From the cell containing the given text, extract its center point as [X, Y] coordinate. 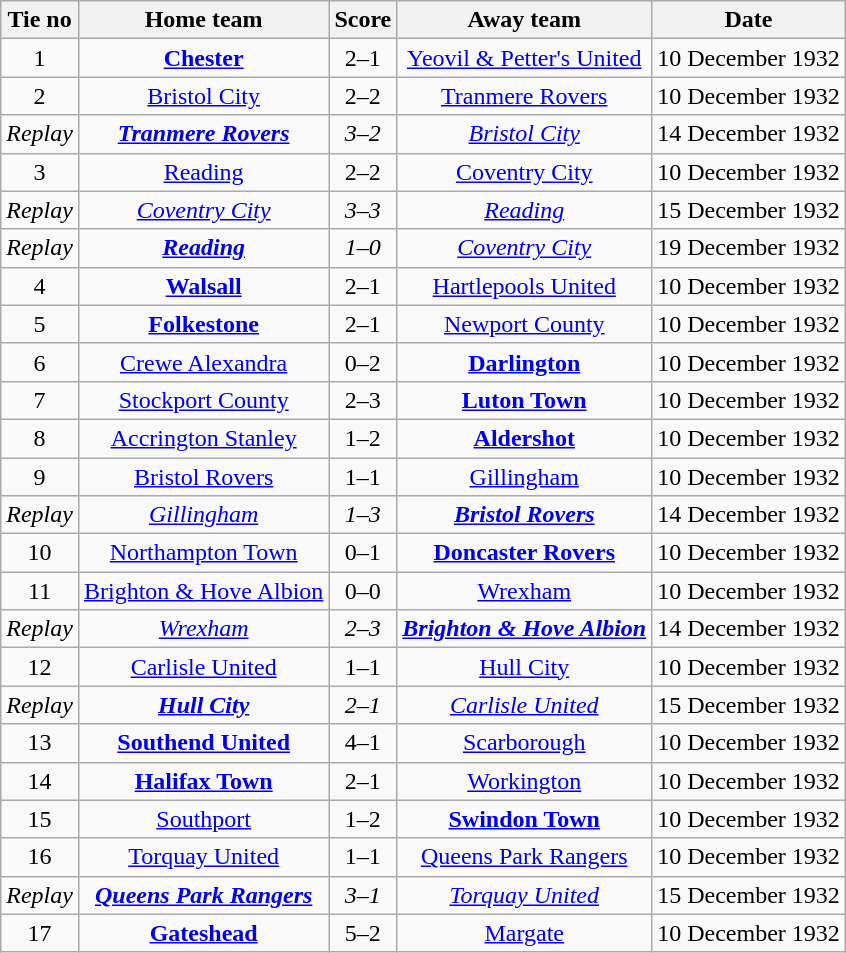
Score [363, 20]
1–0 [363, 248]
5 [40, 324]
3–2 [363, 134]
17 [40, 933]
Yeovil & Petter's United [524, 58]
14 [40, 781]
Workington [524, 781]
11 [40, 591]
Darlington [524, 362]
Margate [524, 933]
3–3 [363, 210]
Away team [524, 20]
5–2 [363, 933]
Gateshead [203, 933]
Aldershot [524, 438]
15 [40, 819]
4–1 [363, 743]
Swindon Town [524, 819]
Folkestone [203, 324]
Newport County [524, 324]
9 [40, 477]
0–0 [363, 591]
Home team [203, 20]
Date [749, 20]
Luton Town [524, 400]
Chester [203, 58]
1 [40, 58]
10 [40, 553]
0–2 [363, 362]
Accrington Stanley [203, 438]
Tie no [40, 20]
Hartlepools United [524, 286]
Doncaster Rovers [524, 553]
6 [40, 362]
0–1 [363, 553]
19 December 1932 [749, 248]
1–3 [363, 515]
Walsall [203, 286]
8 [40, 438]
13 [40, 743]
Northampton Town [203, 553]
Scarborough [524, 743]
16 [40, 857]
7 [40, 400]
Halifax Town [203, 781]
Southport [203, 819]
3–1 [363, 895]
Crewe Alexandra [203, 362]
2 [40, 96]
12 [40, 667]
Southend United [203, 743]
3 [40, 172]
Stockport County [203, 400]
4 [40, 286]
